Locate the cell with the specified text and output its (x, y) center coordinate. 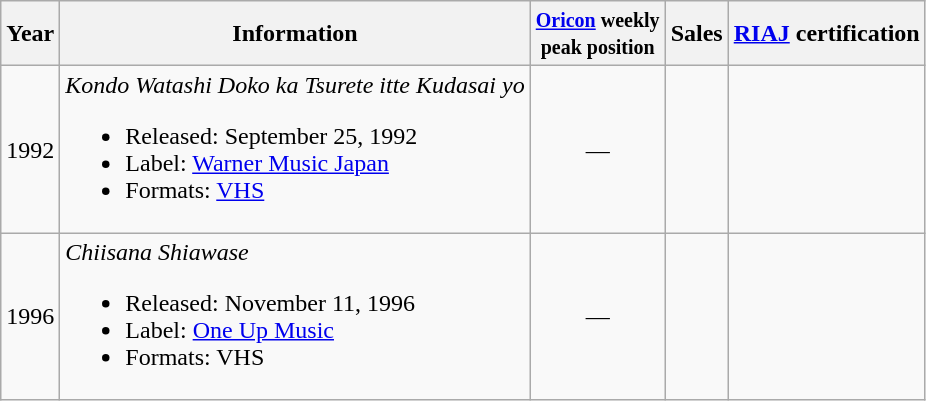
Kondo Watashi Doko ka Tsurete itte Kudasai yoReleased: September 25, 1992Label: Warner Music JapanFormats: VHS (295, 150)
Oricon weeklypeak position (598, 34)
1996 (30, 316)
Year (30, 34)
RIAJ certification (826, 34)
Chiisana ShiawaseReleased: November 11, 1996Label: One Up MusicFormats: VHS (295, 316)
Information (295, 34)
1992 (30, 150)
Sales (696, 34)
